Detect which cell encompasses the target text, then output its [x, y] center coordinate. 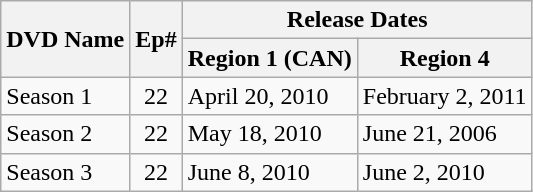
Ep# [156, 39]
February 2, 2011 [444, 96]
Release Dates [357, 20]
Region 4 [444, 58]
May 18, 2010 [270, 134]
Season 2 [66, 134]
June 21, 2006 [444, 134]
June 8, 2010 [270, 172]
Season 1 [66, 96]
Season 3 [66, 172]
DVD Name [66, 39]
Region 1 (CAN) [270, 58]
June 2, 2010 [444, 172]
April 20, 2010 [270, 96]
